Determine the (x, y) coordinate at the center of the cell enclosing the given text.  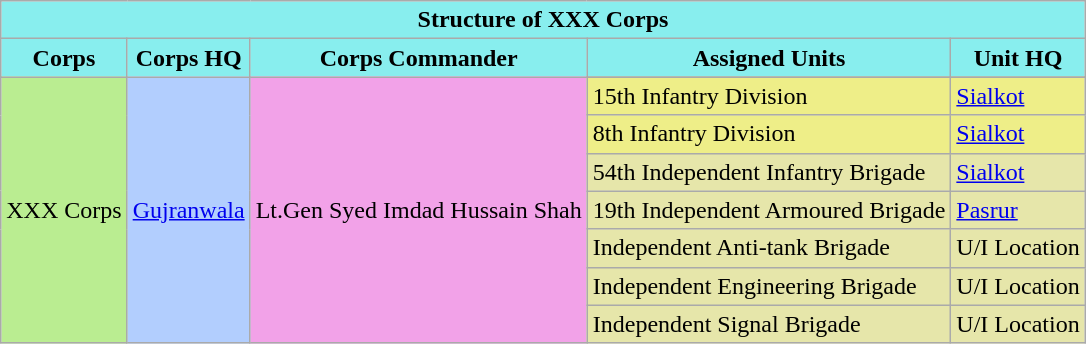
Corps (64, 58)
Independent Anti-tank Brigade (769, 248)
Independent Engineering Brigade (769, 286)
Independent Signal Brigade (769, 324)
Pasrur (1018, 210)
Structure of XXX Corps (543, 20)
Lt.Gen Syed Imdad Hussain Shah (418, 210)
Unit HQ (1018, 58)
8th Infantry Division (769, 134)
Corps Commander (418, 58)
Assigned Units (769, 58)
54th Independent Infantry Brigade (769, 172)
19th Independent Armoured Brigade (769, 210)
Gujranwala (188, 210)
XXX Corps (64, 210)
Corps HQ (188, 58)
15th Infantry Division (769, 96)
